Output the [x, y] coordinate of the center of the cell containing the given text.  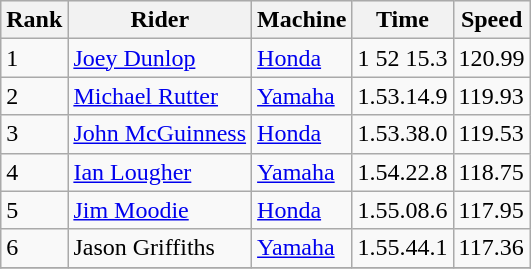
Machine [302, 20]
Rank [34, 20]
1.53.14.9 [402, 96]
1 52 15.3 [402, 58]
Speed [492, 20]
1.53.38.0 [402, 134]
6 [34, 248]
4 [34, 172]
1.55.08.6 [402, 210]
Michael Rutter [160, 96]
119.53 [492, 134]
Jason Griffiths [160, 248]
3 [34, 134]
John McGuinness [160, 134]
Jim Moodie [160, 210]
117.36 [492, 248]
2 [34, 96]
Joey Dunlop [160, 58]
Ian Lougher [160, 172]
Rider [160, 20]
Time [402, 20]
119.93 [492, 96]
118.75 [492, 172]
1.55.44.1 [402, 248]
5 [34, 210]
120.99 [492, 58]
117.95 [492, 210]
1.54.22.8 [402, 172]
1 [34, 58]
